Identify which cell holds the provided text, then report its [X, Y] central coordinate. 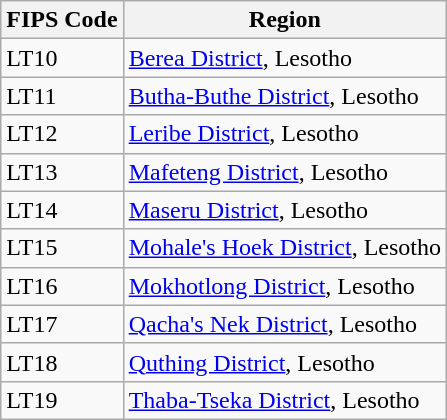
Thaba-Tseka District, Lesotho [284, 400]
LT14 [62, 210]
Region [284, 20]
LT15 [62, 248]
LT13 [62, 172]
LT10 [62, 58]
LT12 [62, 134]
Maseru District, Lesotho [284, 210]
Qacha's Nek District, Lesotho [284, 324]
Mohale's Hoek District, Lesotho [284, 248]
LT18 [62, 362]
LT16 [62, 286]
Mafeteng District, Lesotho [284, 172]
Quthing District, Lesotho [284, 362]
LT11 [62, 96]
LT19 [62, 400]
Berea District, Lesotho [284, 58]
LT17 [62, 324]
Butha-Buthe District, Lesotho [284, 96]
FIPS Code [62, 20]
Mokhotlong District, Lesotho [284, 286]
Leribe District, Lesotho [284, 134]
